Locate the cell with the specified text and output its (X, Y) center coordinate. 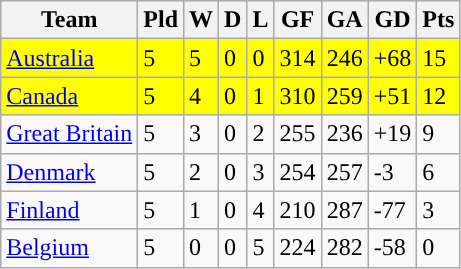
314 (298, 58)
GF (298, 20)
12 (438, 96)
-58 (392, 248)
+19 (392, 134)
Pld (161, 20)
Great Britain (70, 134)
6 (438, 172)
Pts (438, 20)
GA (344, 20)
+68 (392, 58)
Belgium (70, 248)
L (260, 20)
Australia (70, 58)
224 (298, 248)
246 (344, 58)
15 (438, 58)
259 (344, 96)
210 (298, 210)
Canada (70, 96)
-3 (392, 172)
287 (344, 210)
310 (298, 96)
D (233, 20)
Team (70, 20)
Denmark (70, 172)
-77 (392, 210)
+51 (392, 96)
257 (344, 172)
9 (438, 134)
Finland (70, 210)
236 (344, 134)
282 (344, 248)
GD (392, 20)
255 (298, 134)
W (202, 20)
254 (298, 172)
